Provide the (x, y) coordinate of the cell's center where the given text is located.  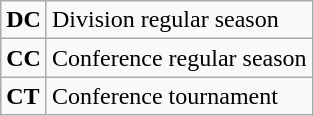
Conference regular season (179, 58)
CT (24, 96)
CC (24, 58)
Division regular season (179, 20)
Conference tournament (179, 96)
DC (24, 20)
